Detect which cell encompasses the target text, then output its (x, y) center coordinate. 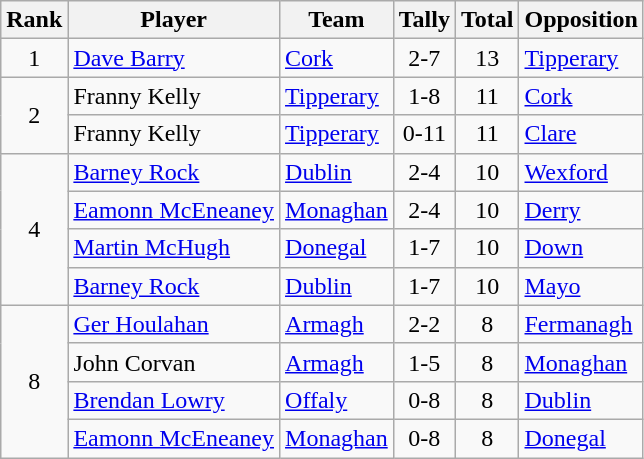
4 (34, 229)
Derry (581, 210)
Offaly (337, 400)
1-5 (424, 362)
1-8 (424, 96)
Martin McHugh (174, 248)
Dave Barry (174, 58)
Tally (424, 20)
Brendan Lowry (174, 400)
John Corvan (174, 362)
Team (337, 20)
Down (581, 248)
Mayo (581, 286)
Fermanagh (581, 324)
Opposition (581, 20)
2-7 (424, 58)
Wexford (581, 172)
13 (487, 58)
Total (487, 20)
0-11 (424, 134)
Player (174, 20)
Ger Houlahan (174, 324)
Rank (34, 20)
2-2 (424, 324)
Clare (581, 134)
1 (34, 58)
2 (34, 115)
